From the cell containing the given text, extract its center point as (X, Y) coordinate. 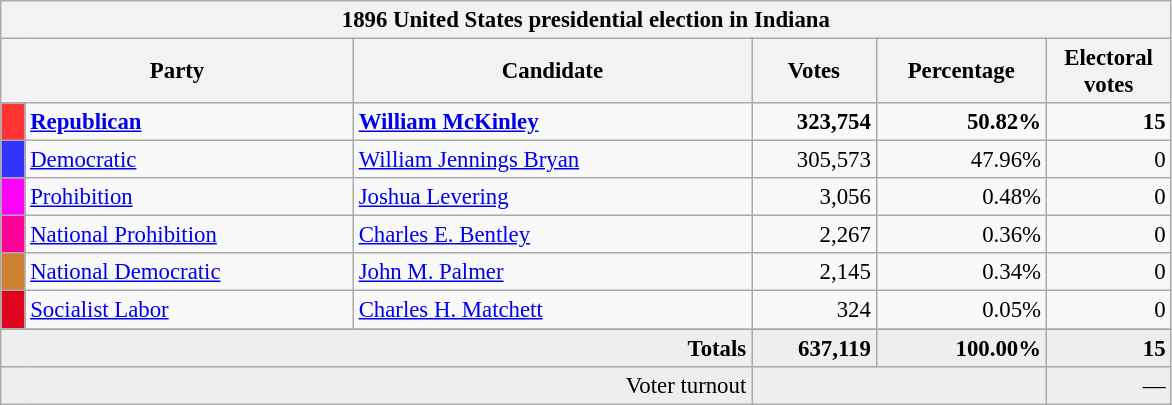
305,573 (814, 160)
Prohibition (189, 197)
324 (814, 310)
Charles E. Bentley (552, 235)
Votes (814, 72)
Percentage (961, 72)
47.96% (961, 160)
2,267 (814, 235)
0.34% (961, 273)
0.05% (961, 310)
100.00% (961, 348)
0.36% (961, 235)
Voter turnout (376, 385)
637,119 (814, 348)
— (1108, 385)
Republican (189, 122)
1896 United States presidential election in Indiana (586, 20)
National Prohibition (189, 235)
Joshua Levering (552, 197)
National Democratic (189, 273)
Charles H. Matchett (552, 310)
John M. Palmer (552, 273)
0.48% (961, 197)
William McKinley (552, 122)
50.82% (961, 122)
3,056 (814, 197)
Electoral votes (1108, 72)
323,754 (814, 122)
Socialist Labor (189, 310)
Party (178, 72)
William Jennings Bryan (552, 160)
Democratic (189, 160)
Candidate (552, 72)
2,145 (814, 273)
Totals (376, 348)
